Find where the given text appears and provide that cell's center as (X, Y) coordinate. 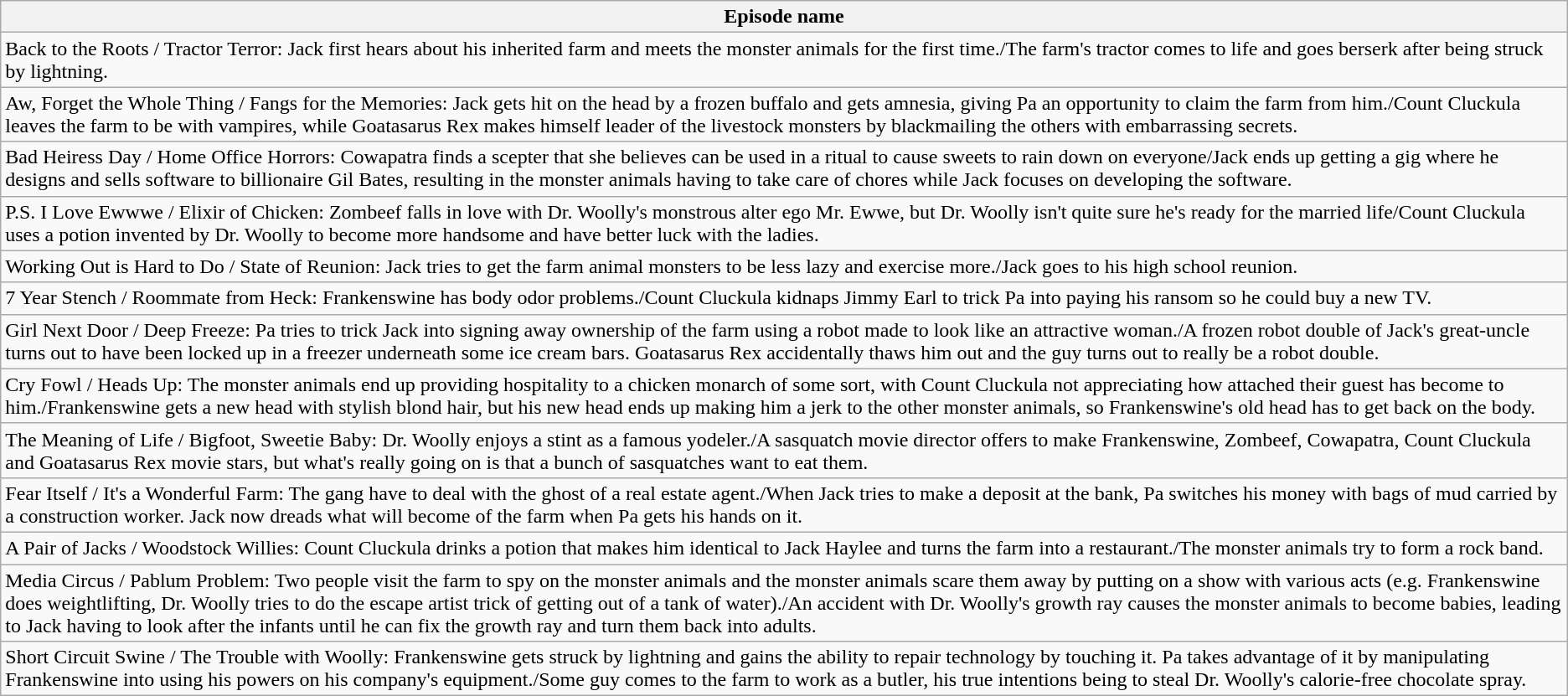
Episode name (784, 17)
